Search for the cell housing the specified text and yield its (X, Y) center coordinate. 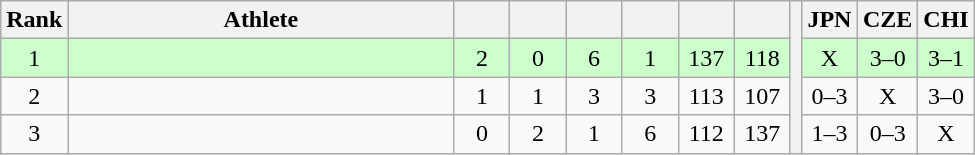
JPN (829, 20)
CHI (946, 20)
118 (762, 58)
3–1 (946, 58)
1–3 (829, 134)
CZE (887, 20)
Rank (34, 20)
107 (762, 96)
Athlete (261, 20)
112 (706, 134)
113 (706, 96)
